Search for the cell housing the specified text and yield its (x, y) center coordinate. 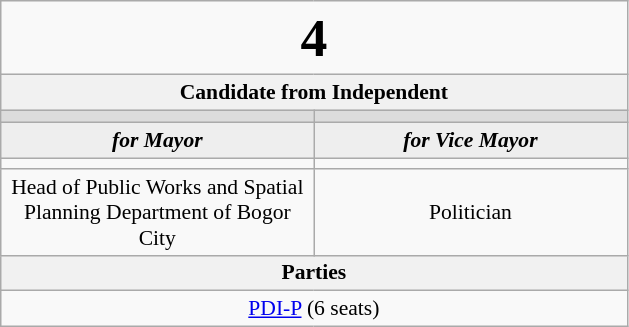
for Vice Mayor (470, 141)
PDI-P (6 seats) (314, 309)
4 (314, 38)
Candidate from Independent (314, 92)
Head of Public Works and Spatial Planning Department of Bogor City (158, 212)
Parties (314, 273)
Politician (470, 212)
for Mayor (158, 141)
